From the cell containing the given text, extract its center point as (X, Y) coordinate. 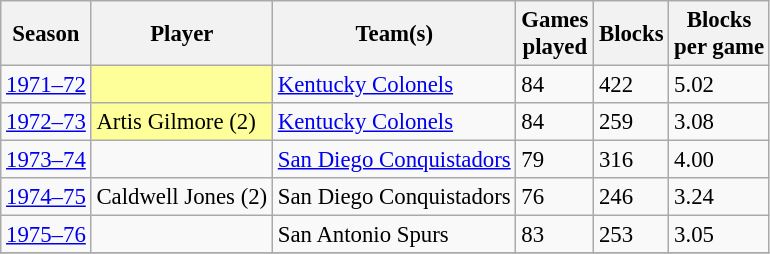
Caldwell Jones (2) (182, 197)
Artis Gilmore (2) (182, 122)
1972–73 (46, 122)
Blocksper game (720, 34)
259 (632, 122)
San Antonio Spurs (394, 235)
Blocks (632, 34)
3.05 (720, 235)
Player (182, 34)
83 (555, 235)
246 (632, 197)
5.02 (720, 85)
1971–72 (46, 85)
1973–74 (46, 160)
79 (555, 160)
1975–76 (46, 235)
3.08 (720, 122)
Gamesplayed (555, 34)
422 (632, 85)
Season (46, 34)
316 (632, 160)
1974–75 (46, 197)
3.24 (720, 197)
76 (555, 197)
4.00 (720, 160)
253 (632, 235)
Team(s) (394, 34)
